Scan for the cell matching the given text and deliver its [x, y] coordinate at center. 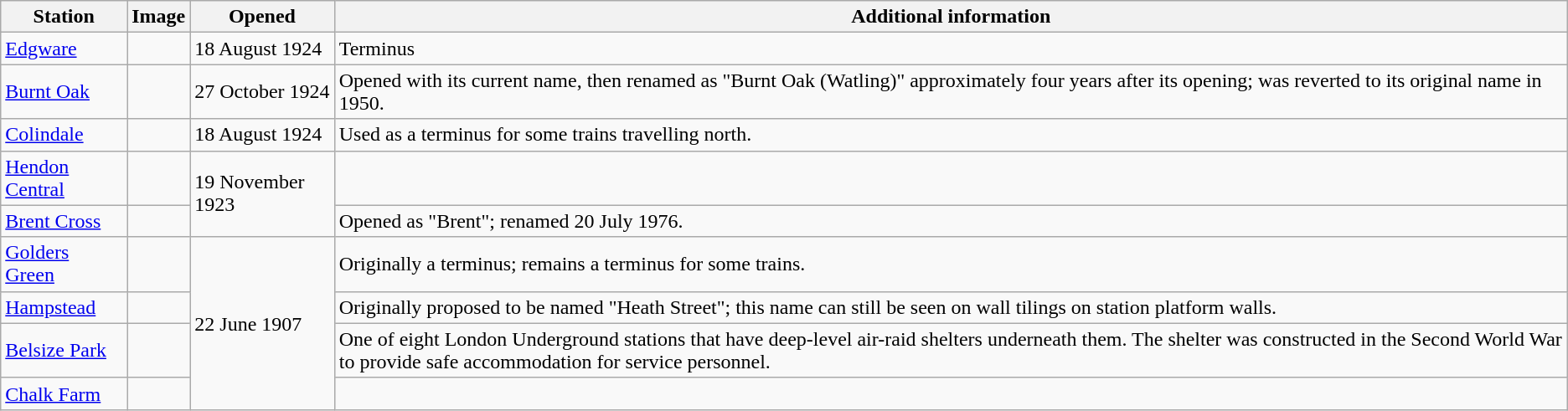
Colindale [64, 135]
Used as a terminus for some trains travelling north. [951, 135]
Image [159, 17]
Station [64, 17]
Hendon Central [64, 177]
Golders Green [64, 265]
Opened as "Brent"; renamed 20 July 1976. [951, 221]
Additional information [951, 17]
Opened [262, 17]
Brent Cross [64, 221]
Edgware [64, 49]
Terminus [951, 49]
22 June 1907 [262, 323]
Chalk Farm [64, 393]
Burnt Oak [64, 92]
27 October 1924 [262, 92]
Hampstead [64, 307]
Originally a terminus; remains a terminus for some trains. [951, 265]
Belsize Park [64, 350]
19 November 1923 [262, 194]
Originally proposed to be named "Heath Street"; this name can still be seen on wall tilings on station platform walls. [951, 307]
